For the text-containing cell, return its midpoint in (X, Y) coordinate format. 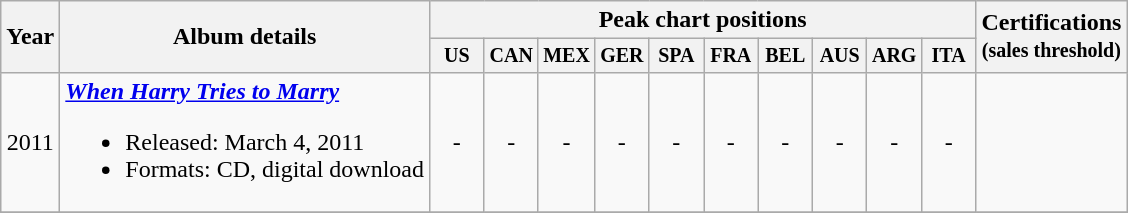
MEX (566, 56)
SPA (676, 56)
GER (622, 56)
ITA (948, 56)
CAN (511, 56)
Certifications(sales threshold) (1052, 37)
Year (30, 37)
2011 (30, 142)
When Harry Tries to MarryReleased: March 4, 2011Formats: CD, digital download (245, 142)
Album details (245, 37)
FRA (731, 56)
Peak chart positions (703, 20)
BEL (785, 56)
AUS (839, 56)
ARG (894, 56)
US (457, 56)
